Find where the given text appears and provide that cell's center as (X, Y) coordinate. 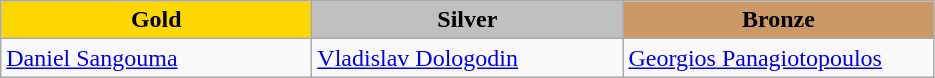
Daniel Sangouma (156, 58)
Gold (156, 20)
Bronze (778, 20)
Vladislav Dologodin (468, 58)
Silver (468, 20)
Georgios Panagiotopoulos (778, 58)
